Identify which cell holds the provided text, then report its [X, Y] central coordinate. 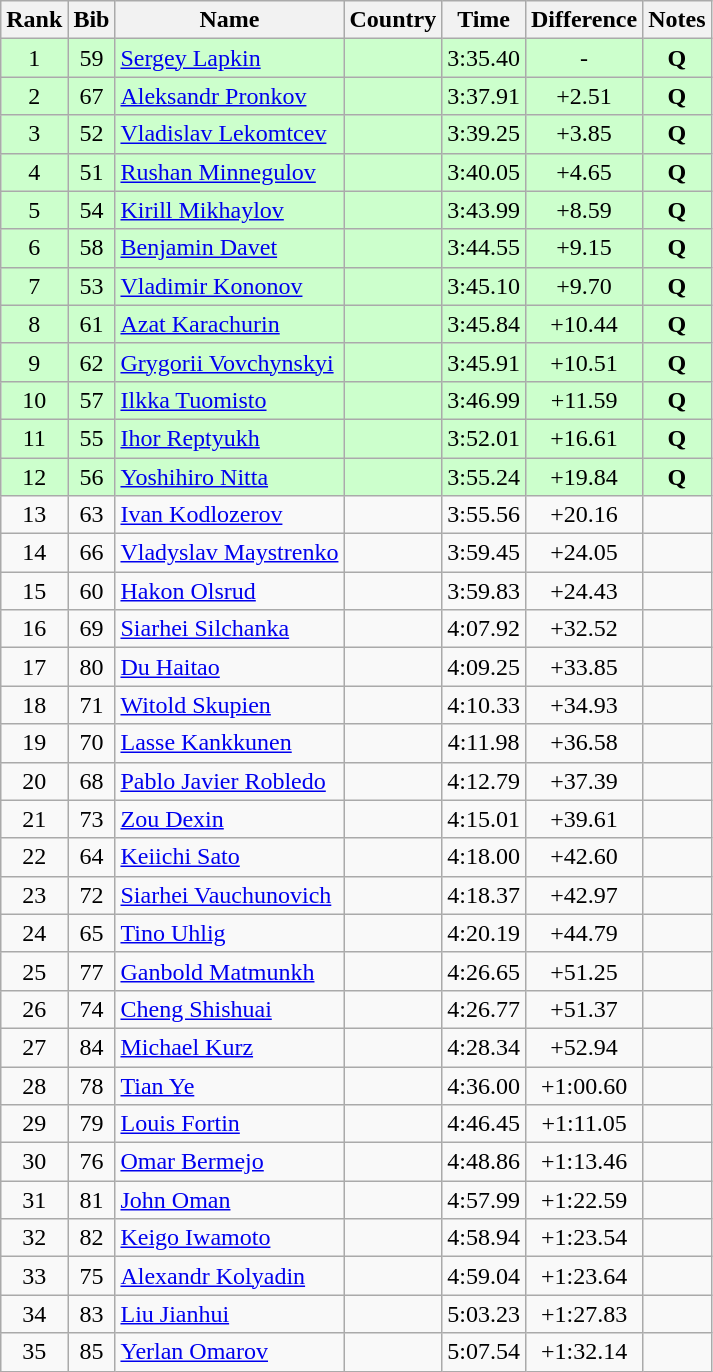
53 [92, 286]
68 [92, 781]
Liu Jianhui [230, 1314]
6 [34, 248]
+36.58 [584, 743]
3:40.05 [484, 172]
3:46.99 [484, 400]
Lasse Kankkunen [230, 743]
3:59.83 [484, 591]
+1:23.54 [584, 1238]
+24.43 [584, 591]
4:09.25 [484, 667]
4:18.37 [484, 895]
4:48.86 [484, 1162]
15 [34, 591]
+33.85 [584, 667]
33 [34, 1276]
27 [34, 1047]
3:43.99 [484, 210]
+16.61 [584, 438]
3:45.84 [484, 324]
Yerlan Omarov [230, 1352]
5 [34, 210]
- [584, 58]
32 [34, 1238]
22 [34, 857]
+1:23.64 [584, 1276]
3:39.25 [484, 134]
+42.97 [584, 895]
74 [92, 1009]
+32.52 [584, 629]
Siarhei Silchanka [230, 629]
56 [92, 477]
21 [34, 819]
Cheng Shishuai [230, 1009]
65 [92, 933]
Ivan Kodlozerov [230, 515]
75 [92, 1276]
+51.37 [584, 1009]
Keigo Iwamoto [230, 1238]
20 [34, 781]
13 [34, 515]
Ihor Reptyukh [230, 438]
2 [34, 96]
17 [34, 667]
4:20.19 [484, 933]
4:26.65 [484, 971]
Vladyslav Maystrenko [230, 553]
28 [34, 1085]
30 [34, 1162]
Tian Ye [230, 1085]
62 [92, 362]
23 [34, 895]
3:55.56 [484, 515]
4:28.34 [484, 1047]
+20.16 [584, 515]
+1:22.59 [584, 1200]
Difference [584, 20]
12 [34, 477]
+1:13.46 [584, 1162]
+1:32.14 [584, 1352]
80 [92, 667]
3:59.45 [484, 553]
Keiichi Sato [230, 857]
1 [34, 58]
+19.84 [584, 477]
Zou Dexin [230, 819]
3:55.24 [484, 477]
+10.51 [584, 362]
73 [92, 819]
34 [34, 1314]
5:07.54 [484, 1352]
79 [92, 1124]
51 [92, 172]
Louis Fortin [230, 1124]
85 [92, 1352]
76 [92, 1162]
60 [92, 591]
Ganbold Matmunkh [230, 971]
4:59.04 [484, 1276]
+9.70 [584, 286]
58 [92, 248]
4:46.45 [484, 1124]
25 [34, 971]
81 [92, 1200]
67 [92, 96]
Benjamin Davet [230, 248]
+37.39 [584, 781]
35 [34, 1352]
70 [92, 743]
+39.61 [584, 819]
Alexandr Kolyadin [230, 1276]
+1:11.05 [584, 1124]
54 [92, 210]
4:18.00 [484, 857]
Vladimir Kononov [230, 286]
84 [92, 1047]
Sergey Lapkin [230, 58]
14 [34, 553]
63 [92, 515]
Du Haitao [230, 667]
4:12.79 [484, 781]
77 [92, 971]
9 [34, 362]
Kirill Mikhaylov [230, 210]
Pablo Javier Robledo [230, 781]
+52.94 [584, 1047]
John Oman [230, 1200]
+34.93 [584, 705]
+4.65 [584, 172]
52 [92, 134]
4:07.92 [484, 629]
Bib [92, 20]
Tino Uhlig [230, 933]
Hakon Olsrud [230, 591]
Notes [677, 20]
69 [92, 629]
Country [393, 20]
31 [34, 1200]
78 [92, 1085]
Grygorii Vovchynskyi [230, 362]
3:35.40 [484, 58]
4:10.33 [484, 705]
4:15.01 [484, 819]
3:52.01 [484, 438]
Rushan Minnegulov [230, 172]
+3.85 [584, 134]
4:58.94 [484, 1238]
Rank [34, 20]
3:37.91 [484, 96]
3 [34, 134]
26 [34, 1009]
18 [34, 705]
64 [92, 857]
4:36.00 [484, 1085]
+51.25 [584, 971]
Name [230, 20]
4:11.98 [484, 743]
Aleksandr Pronkov [230, 96]
Siarhei Vauchunovich [230, 895]
4 [34, 172]
Yoshihiro Nitta [230, 477]
5:03.23 [484, 1314]
Omar Bermejo [230, 1162]
29 [34, 1124]
83 [92, 1314]
59 [92, 58]
4:26.77 [484, 1009]
+2.51 [584, 96]
66 [92, 553]
24 [34, 933]
3:44.55 [484, 248]
+9.15 [584, 248]
82 [92, 1238]
+8.59 [584, 210]
3:45.91 [484, 362]
10 [34, 400]
61 [92, 324]
Vladislav Lekomtcev [230, 134]
+1:00.60 [584, 1085]
Ilkka Tuomisto [230, 400]
+10.44 [584, 324]
+24.05 [584, 553]
Michael Kurz [230, 1047]
8 [34, 324]
4:57.99 [484, 1200]
+44.79 [584, 933]
Time [484, 20]
16 [34, 629]
71 [92, 705]
19 [34, 743]
57 [92, 400]
3:45.10 [484, 286]
Azat Karachurin [230, 324]
Witold Skupien [230, 705]
+42.60 [584, 857]
11 [34, 438]
+11.59 [584, 400]
+1:27.83 [584, 1314]
7 [34, 286]
72 [92, 895]
55 [92, 438]
